Scan for the cell matching the given text and deliver its (X, Y) coordinate at center. 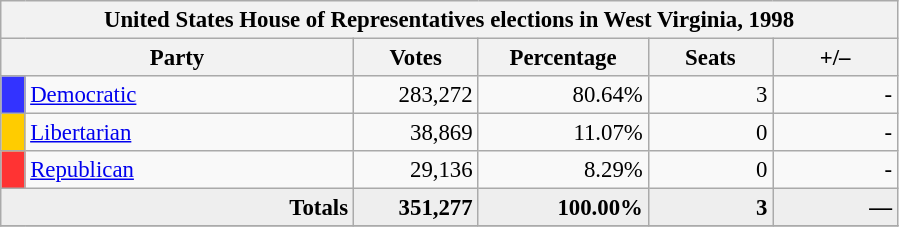
80.64% (563, 95)
Percentage (563, 58)
283,272 (416, 95)
United States House of Representatives elections in West Virginia, 1998 (450, 20)
Libertarian (189, 133)
100.00% (563, 208)
— (836, 208)
Party (178, 58)
Votes (416, 58)
11.07% (563, 133)
+/– (836, 58)
Seats (710, 58)
351,277 (416, 208)
29,136 (416, 170)
Republican (189, 170)
38,869 (416, 133)
8.29% (563, 170)
Totals (178, 208)
Democratic (189, 95)
